Provide the [x, y] coordinate of the cell's center where the given text is located.  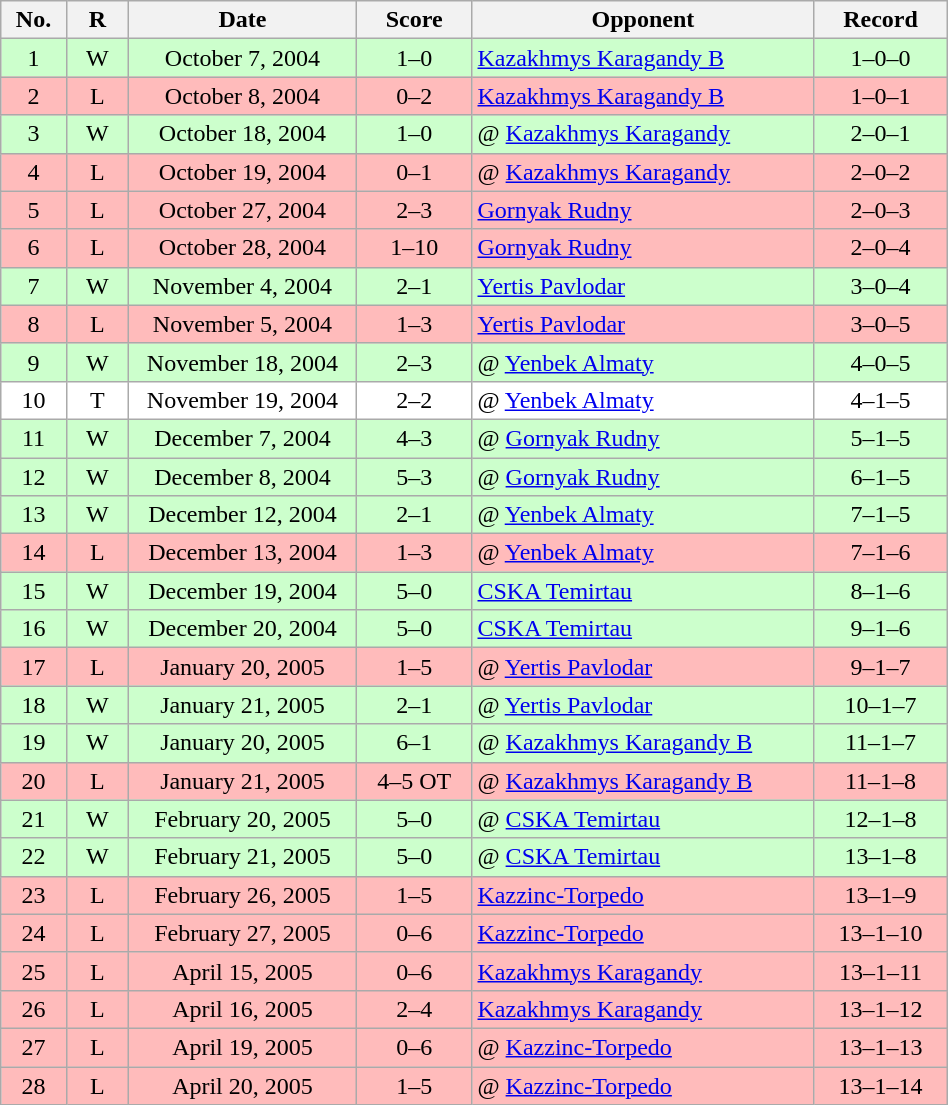
20 [34, 781]
14 [34, 553]
4–0–5 [880, 362]
7–1–5 [880, 515]
December 13, 2004 [243, 553]
1 [34, 58]
13–1–14 [880, 1085]
25 [34, 971]
5–1–5 [880, 438]
February 20, 2005 [243, 819]
T [97, 400]
15 [34, 591]
27 [34, 1047]
3 [34, 134]
December 19, 2004 [243, 591]
1–0–1 [880, 96]
13–1–10 [880, 933]
October 19, 2004 [243, 172]
6–1–5 [880, 477]
1–0–0 [880, 58]
8–1–6 [880, 591]
10 [34, 400]
12–1–8 [880, 819]
October 18, 2004 [243, 134]
November 5, 2004 [243, 324]
December 7, 2004 [243, 438]
2–2 [414, 400]
4–1–5 [880, 400]
11–1–7 [880, 743]
26 [34, 1009]
7 [34, 286]
November 18, 2004 [243, 362]
December 12, 2004 [243, 515]
6 [34, 248]
Opponent [643, 20]
16 [34, 629]
Date [243, 20]
February 27, 2005 [243, 933]
9 [34, 362]
April 19, 2005 [243, 1047]
13–1–9 [880, 895]
April 15, 2005 [243, 971]
11–1–8 [880, 781]
October 7, 2004 [243, 58]
Record [880, 20]
10–1–7 [880, 705]
24 [34, 933]
October 28, 2004 [243, 248]
No. [34, 20]
7–1–6 [880, 553]
13–1–8 [880, 857]
22 [34, 857]
0–1 [414, 172]
9–1–7 [880, 667]
9–1–6 [880, 629]
2–0–2 [880, 172]
November 4, 2004 [243, 286]
21 [34, 819]
2–0–3 [880, 210]
13–1–11 [880, 971]
13 [34, 515]
R [97, 20]
6–1 [414, 743]
October 27, 2004 [243, 210]
11 [34, 438]
28 [34, 1085]
Score [414, 20]
23 [34, 895]
13–1–12 [880, 1009]
4–5 OT [414, 781]
5 [34, 210]
0–2 [414, 96]
2 [34, 96]
2–4 [414, 1009]
April 16, 2005 [243, 1009]
3–0–4 [880, 286]
December 20, 2004 [243, 629]
3–0–5 [880, 324]
1–10 [414, 248]
8 [34, 324]
April 20, 2005 [243, 1085]
13–1–13 [880, 1047]
February 26, 2005 [243, 895]
2–0–1 [880, 134]
12 [34, 477]
December 8, 2004 [243, 477]
November 19, 2004 [243, 400]
19 [34, 743]
18 [34, 705]
4–3 [414, 438]
17 [34, 667]
February 21, 2005 [243, 857]
2–0–4 [880, 248]
5–3 [414, 477]
4 [34, 172]
October 8, 2004 [243, 96]
